Identify which cell holds the provided text, then report its (X, Y) central coordinate. 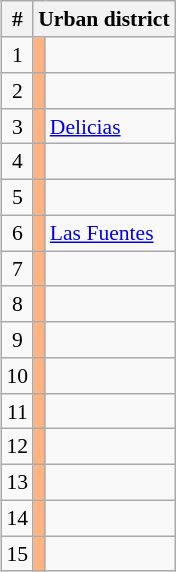
7 (18, 269)
Urban district (104, 19)
15 (18, 554)
8 (18, 304)
14 (18, 518)
# (18, 19)
9 (18, 340)
5 (18, 197)
Las Fuentes (110, 233)
1 (18, 55)
Delicias (110, 126)
11 (18, 411)
3 (18, 126)
12 (18, 447)
6 (18, 233)
4 (18, 162)
2 (18, 91)
13 (18, 482)
10 (18, 376)
